Scan for the cell matching the given text and deliver its [x, y] coordinate at center. 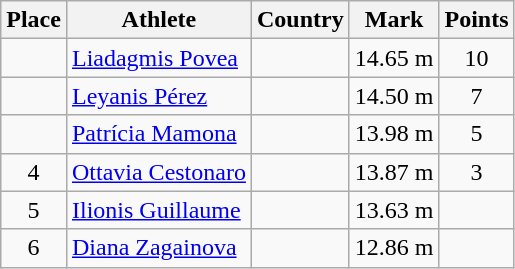
Patrícia Mamona [158, 134]
14.65 m [394, 58]
6 [34, 248]
7 [476, 96]
Liadagmis Povea [158, 58]
Country [300, 20]
13.63 m [394, 210]
Ilionis Guillaume [158, 210]
13.87 m [394, 172]
Points [476, 20]
Leyanis Pérez [158, 96]
13.98 m [394, 134]
Place [34, 20]
12.86 m [394, 248]
Ottavia Cestonaro [158, 172]
4 [34, 172]
10 [476, 58]
Diana Zagainova [158, 248]
3 [476, 172]
Mark [394, 20]
Athlete [158, 20]
14.50 m [394, 96]
